Provide the [X, Y] coordinate of the cell's center where the given text is located.  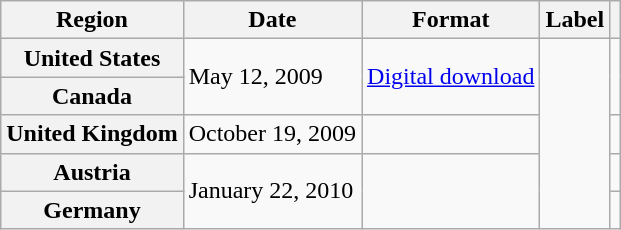
Date [272, 20]
Region [92, 20]
United States [92, 58]
Austria [92, 172]
May 12, 2009 [272, 77]
United Kingdom [92, 134]
Format [451, 20]
Label [575, 20]
October 19, 2009 [272, 134]
Germany [92, 210]
January 22, 2010 [272, 191]
Canada [92, 96]
Digital download [451, 77]
